For the text-containing cell, return its midpoint in (x, y) coordinate format. 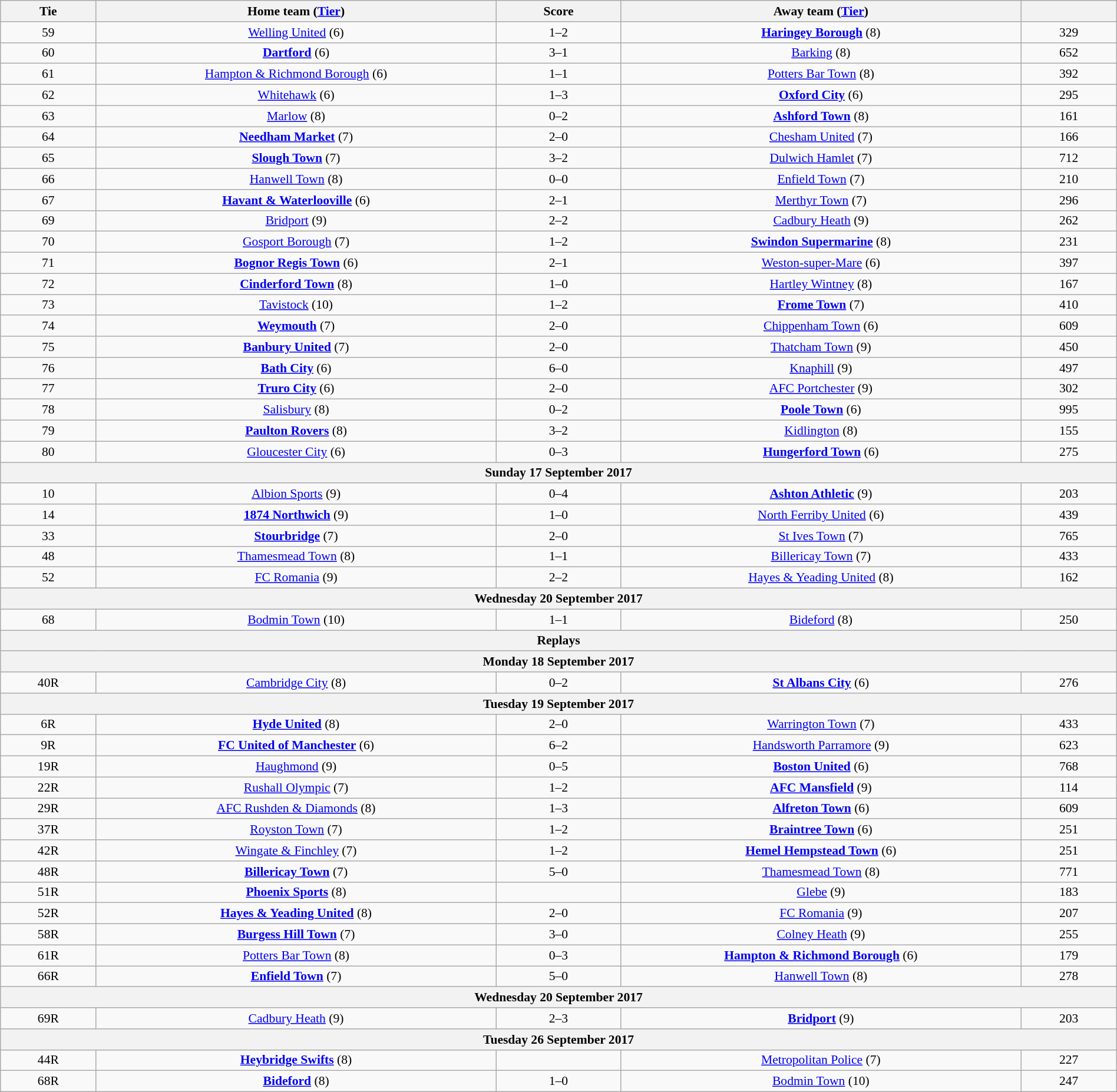
227 (1069, 1060)
Bath City (6) (296, 368)
Chippenham Town (6) (821, 326)
66 (48, 179)
Hungerford Town (6) (821, 452)
Kidlington (8) (821, 431)
FC United of Manchester (6) (296, 746)
Heybridge Swifts (8) (296, 1060)
75 (48, 347)
712 (1069, 158)
255 (1069, 935)
275 (1069, 452)
Metropolitan Police (7) (821, 1060)
Phoenix Sports (8) (296, 892)
Poole Town (6) (821, 410)
276 (1069, 683)
48 (48, 557)
Wingate & Finchley (7) (296, 851)
Whitehawk (6) (296, 95)
19R (48, 767)
58R (48, 935)
Replays (558, 641)
Hemel Hempstead Town (6) (821, 851)
296 (1069, 200)
Truro City (6) (296, 389)
439 (1069, 515)
Chesham United (7) (821, 137)
Royston Town (7) (296, 830)
74 (48, 326)
623 (1069, 746)
Tie (48, 11)
80 (48, 452)
71 (48, 263)
Dartford (6) (296, 53)
155 (1069, 431)
Weymouth (7) (296, 326)
995 (1069, 410)
Sunday 17 September 2017 (558, 473)
79 (48, 431)
59 (48, 32)
Tuesday 26 September 2017 (558, 1040)
60 (48, 53)
North Ferriby United (6) (821, 515)
69R (48, 1018)
167 (1069, 284)
3–0 (558, 935)
68 (48, 620)
247 (1069, 1081)
Merthyr Town (7) (821, 200)
2–3 (558, 1018)
0–0 (558, 179)
69 (48, 221)
Dulwich Hamlet (7) (821, 158)
44R (48, 1060)
771 (1069, 872)
302 (1069, 389)
Colney Heath (9) (821, 935)
72 (48, 284)
262 (1069, 221)
Tavistock (10) (296, 305)
AFC Portchester (9) (821, 389)
Swindon Supermarine (8) (821, 242)
65 (48, 158)
Knaphill (9) (821, 368)
250 (1069, 620)
Marlow (8) (296, 116)
9R (48, 746)
10 (48, 494)
329 (1069, 32)
70 (48, 242)
6R (48, 724)
73 (48, 305)
Havant & Waterlooville (6) (296, 200)
63 (48, 116)
77 (48, 389)
Stourbridge (7) (296, 536)
42R (48, 851)
48R (48, 872)
Tuesday 19 September 2017 (558, 704)
62 (48, 95)
Banbury United (7) (296, 347)
61 (48, 74)
Glebe (9) (821, 892)
Ashford Town (8) (821, 116)
210 (1069, 179)
67 (48, 200)
114 (1069, 787)
78 (48, 410)
Weston-super-Mare (6) (821, 263)
231 (1069, 242)
52 (48, 578)
Welling United (6) (296, 32)
450 (1069, 347)
St Albans City (6) (821, 683)
Home team (Tier) (296, 11)
76 (48, 368)
Barking (8) (821, 53)
51R (48, 892)
0–4 (558, 494)
410 (1069, 305)
6–0 (558, 368)
Cinderford Town (8) (296, 284)
Albion Sports (9) (296, 494)
Burgess Hill Town (7) (296, 935)
Frome Town (7) (821, 305)
Thatcham Town (9) (821, 347)
AFC Mansfield (9) (821, 787)
3–1 (558, 53)
Bognor Regis Town (6) (296, 263)
6–2 (558, 746)
Haringey Borough (8) (821, 32)
Warrington Town (7) (821, 724)
61R (48, 955)
183 (1069, 892)
37R (48, 830)
Boston United (6) (821, 767)
33 (48, 536)
161 (1069, 116)
64 (48, 137)
Cambridge City (8) (296, 683)
68R (48, 1081)
166 (1069, 137)
Oxford City (6) (821, 95)
Handsworth Parramore (9) (821, 746)
162 (1069, 578)
Haughmond (9) (296, 767)
14 (48, 515)
397 (1069, 263)
765 (1069, 536)
Braintree Town (6) (821, 830)
179 (1069, 955)
497 (1069, 368)
Salisbury (8) (296, 410)
0–5 (558, 767)
22R (48, 787)
AFC Rushden & Diamonds (8) (296, 809)
40R (48, 683)
Needham Market (7) (296, 137)
29R (48, 809)
Gloucester City (6) (296, 452)
Rushall Olympic (7) (296, 787)
Alfreton Town (6) (821, 809)
Away team (Tier) (821, 11)
652 (1069, 53)
Slough Town (7) (296, 158)
66R (48, 977)
Hyde United (8) (296, 724)
392 (1069, 74)
295 (1069, 95)
St Ives Town (7) (821, 536)
Score (558, 11)
207 (1069, 914)
Ashton Athletic (9) (821, 494)
768 (1069, 767)
Hartley Wintney (8) (821, 284)
Gosport Borough (7) (296, 242)
1874 Northwich (9) (296, 515)
278 (1069, 977)
52R (48, 914)
Monday 18 September 2017 (558, 662)
Paulton Rovers (8) (296, 431)
